Scan for the cell matching the given text and deliver its (X, Y) coordinate at center. 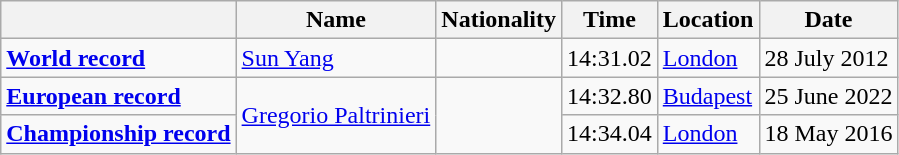
14:32.80 (610, 96)
28 July 2012 (828, 58)
18 May 2016 (828, 134)
Location (708, 20)
14:31.02 (610, 58)
Nationality (499, 20)
Date (828, 20)
Championship record (118, 134)
14:34.04 (610, 134)
Budapest (708, 96)
Time (610, 20)
25 June 2022 (828, 96)
World record (118, 58)
Name (336, 20)
Sun Yang (336, 58)
Gregorio Paltrinieri (336, 115)
European record (118, 96)
